Output the [x, y] coordinate of the center of the cell containing the given text.  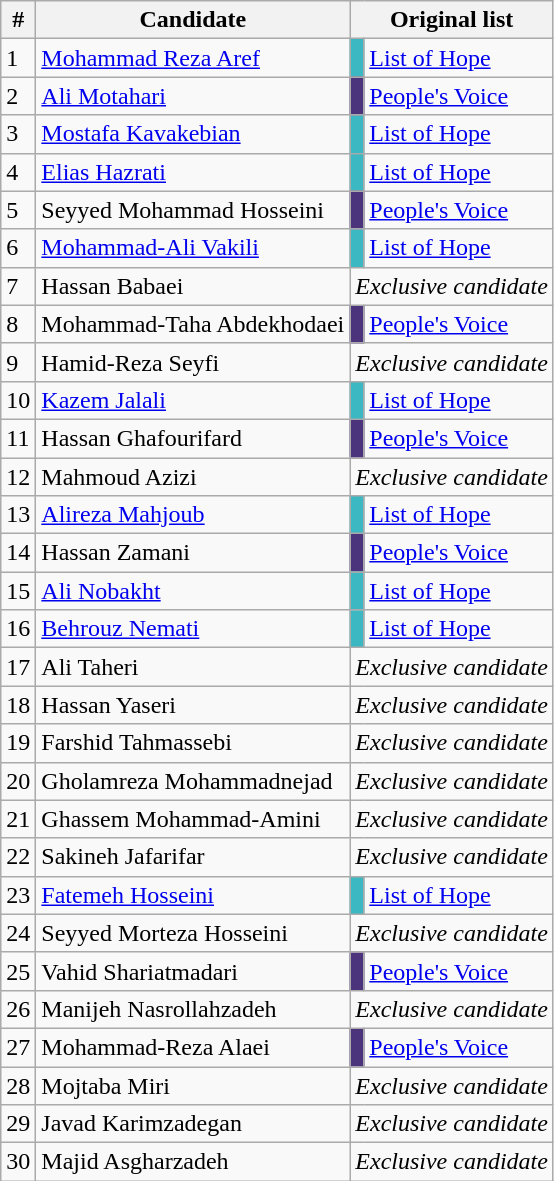
Kazem Jalali [193, 400]
21 [18, 819]
Hassan Zamani [193, 553]
Alireza Mahjoub [193, 515]
Mohammad-Ali Vakili [193, 248]
20 [18, 781]
11 [18, 438]
Mohammad Reza Aref [193, 58]
Gholamreza Mohammadnejad [193, 781]
3 [18, 134]
Ali Nobakht [193, 591]
2 [18, 96]
# [18, 20]
4 [18, 172]
Vahid Shariatmadari [193, 971]
Ali Motahari [193, 96]
Javad Karimzadegan [193, 1124]
9 [18, 362]
29 [18, 1124]
25 [18, 971]
13 [18, 515]
Sakineh Jafarifar [193, 857]
Ghassem Mohammad-Amini [193, 819]
27 [18, 1047]
19 [18, 743]
12 [18, 477]
Hamid-Reza Seyfi [193, 362]
6 [18, 248]
Seyyed Mohammad Hosseini [193, 210]
Candidate [193, 20]
30 [18, 1162]
Mojtaba Miri [193, 1085]
10 [18, 400]
22 [18, 857]
Elias Hazrati [193, 172]
16 [18, 629]
15 [18, 591]
Mohammad-Reza Alaei [193, 1047]
Majid Asgharzadeh [193, 1162]
8 [18, 324]
Fatemeh Hosseini [193, 895]
18 [18, 705]
26 [18, 1009]
Seyyed Morteza Hosseini [193, 933]
Behrouz Nemati [193, 629]
17 [18, 667]
Manijeh Nasrollahzadeh [193, 1009]
14 [18, 553]
Hassan Yaseri [193, 705]
28 [18, 1085]
Hassan Ghafourifard [193, 438]
Farshid Tahmassebi [193, 743]
24 [18, 933]
7 [18, 286]
Mohammad-Taha Abdekhodaei [193, 324]
Ali Taheri [193, 667]
Mahmoud Azizi [193, 477]
1 [18, 58]
Original list [452, 20]
Mostafa Kavakebian [193, 134]
Hassan Babaei [193, 286]
23 [18, 895]
5 [18, 210]
